Scan for the cell matching the given text and deliver its [x, y] coordinate at center. 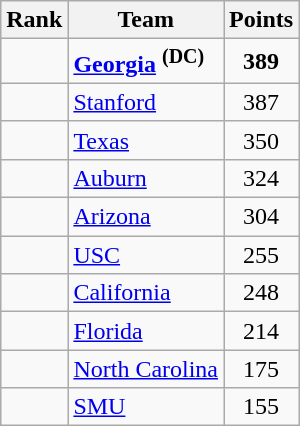
324 [262, 178]
Points [262, 20]
175 [262, 369]
255 [262, 255]
389 [262, 62]
Team [146, 20]
248 [262, 293]
214 [262, 331]
Stanford [146, 102]
USC [146, 255]
Arizona [146, 217]
387 [262, 102]
350 [262, 140]
304 [262, 217]
Texas [146, 140]
Auburn [146, 178]
Florida [146, 331]
Georgia (DC) [146, 62]
Rank [34, 20]
California [146, 293]
SMU [146, 407]
North Carolina [146, 369]
155 [262, 407]
